Find where the given text appears and provide that cell's center as (x, y) coordinate. 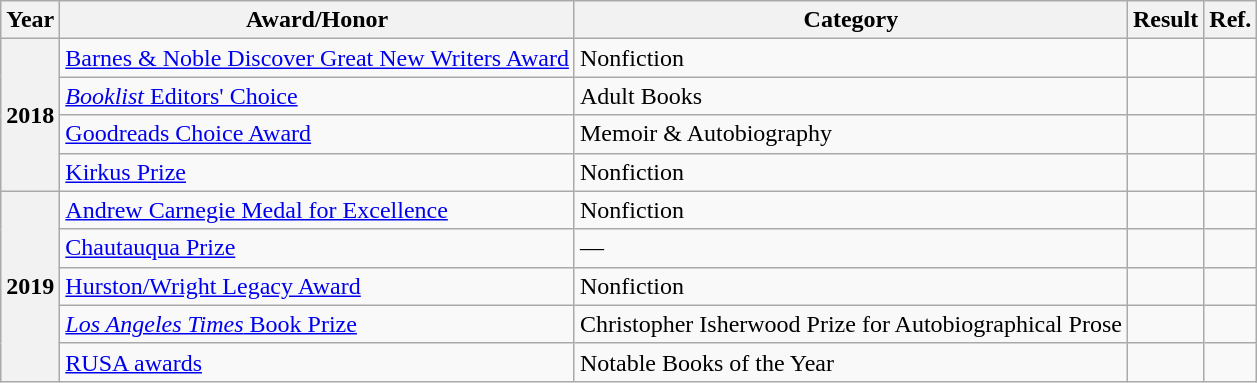
— (850, 248)
2018 (30, 115)
Goodreads Choice Award (318, 134)
Result (1165, 20)
Year (30, 20)
Award/Honor (318, 20)
Adult Books (850, 96)
Hurston/Wright Legacy Award (318, 286)
Category (850, 20)
Barnes & Noble Discover Great New Writers Award (318, 58)
RUSA awards (318, 362)
Kirkus Prize (318, 172)
Booklist Editors' Choice (318, 96)
Notable Books of the Year (850, 362)
Ref. (1230, 20)
Los Angeles Times Book Prize (318, 324)
Memoir & Autobiography (850, 134)
2019 (30, 286)
Chautauqua Prize (318, 248)
Andrew Carnegie Medal for Excellence (318, 210)
Christopher Isherwood Prize for Autobiographical Prose (850, 324)
